Return [X, Y] of the center of cell containing provided text 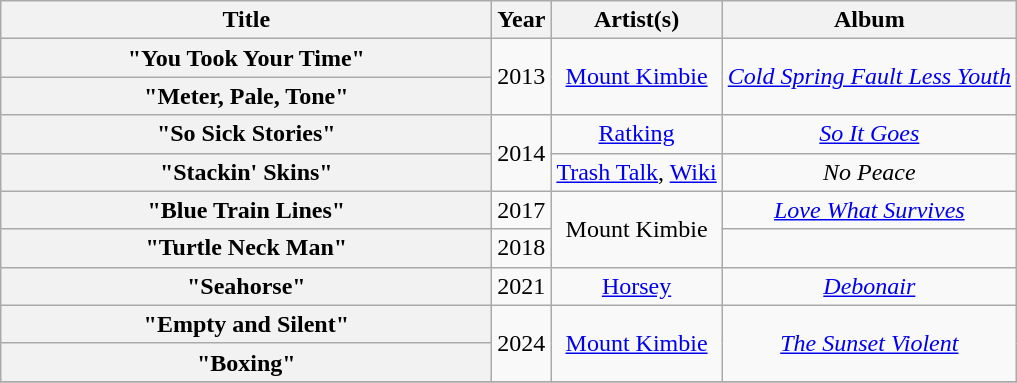
"Empty and Silent" [246, 324]
"Seahorse" [246, 286]
2013 [522, 77]
The Sunset Violent [869, 343]
Ratking [636, 134]
2024 [522, 343]
2014 [522, 153]
So It Goes [869, 134]
"Stackin' Skins" [246, 172]
2018 [522, 248]
Trash Talk, Wiki [636, 172]
Love What Survives [869, 210]
"Meter, Pale, Tone" [246, 96]
Debonair [869, 286]
Cold Spring Fault Less Youth [869, 77]
Horsey [636, 286]
"Turtle Neck Man" [246, 248]
"So Sick Stories" [246, 134]
"You Took Your Time" [246, 58]
No Peace [869, 172]
Artist(s) [636, 20]
"Blue Train Lines" [246, 210]
2021 [522, 286]
Album [869, 20]
Year [522, 20]
"Boxing" [246, 362]
2017 [522, 210]
Title [246, 20]
